Determine the (X, Y) coordinate at the center of the cell enclosing the given text.  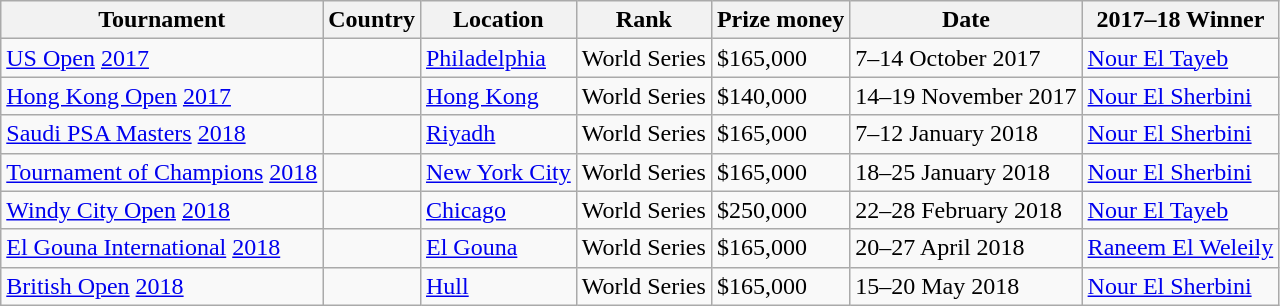
2017–18 Winner (1180, 20)
Country (372, 20)
7–12 January 2018 (966, 134)
Location (498, 20)
Date (966, 20)
Tournament of Champions 2018 (162, 172)
Hong Kong Open 2017 (162, 96)
El Gouna International 2018 (162, 248)
US Open 2017 (162, 58)
Raneem El Weleily (1180, 248)
British Open 2018 (162, 286)
Hull (498, 286)
14–19 November 2017 (966, 96)
Tournament (162, 20)
$140,000 (780, 96)
20–27 April 2018 (966, 248)
New York City (498, 172)
$250,000 (780, 210)
18–25 January 2018 (966, 172)
Windy City Open 2018 (162, 210)
Saudi PSA Masters 2018 (162, 134)
22–28 February 2018 (966, 210)
7–14 October 2017 (966, 58)
Chicago (498, 210)
Rank (644, 20)
Hong Kong (498, 96)
Philadelphia (498, 58)
15–20 May 2018 (966, 286)
Prize money (780, 20)
El Gouna (498, 248)
Riyadh (498, 134)
